Output the (x, y) coordinate of the center of the cell containing the given text.  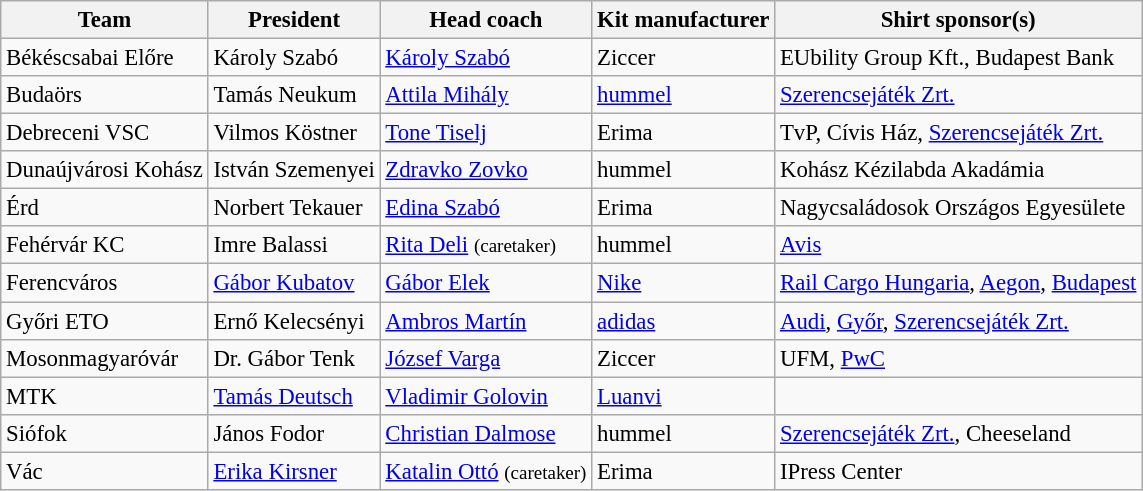
Christian Dalmose (486, 433)
Imre Balassi (294, 245)
Ernő Kelecsényi (294, 321)
János Fodor (294, 433)
Dunaújvárosi Kohász (104, 170)
Nagycsaládosok Országos Egyesülete (958, 208)
Tone Tiselj (486, 133)
Tamás Deutsch (294, 396)
Érd (104, 208)
Fehérvár KC (104, 245)
Dr. Gábor Tenk (294, 358)
Ferencváros (104, 283)
Szerencsejáték Zrt. (958, 95)
Vladimir Golovin (486, 396)
József Varga (486, 358)
Katalin Ottó (caretaker) (486, 471)
Tamás Neukum (294, 95)
UFM, PwC (958, 358)
Mosonmagyaróvár (104, 358)
Head coach (486, 20)
Békéscsabai Előre (104, 58)
Nike (684, 283)
Győri ETO (104, 321)
adidas (684, 321)
Szerencsejáték Zrt., Cheeseland (958, 433)
Shirt sponsor(s) (958, 20)
MTK (104, 396)
IPress Center (958, 471)
Siófok (104, 433)
Kohász Kézilabda Akadámia (958, 170)
EUbility Group Kft., Budapest Bank (958, 58)
Luanvi (684, 396)
Audi, Győr, Szerencsejáték Zrt. (958, 321)
Edina Szabó (486, 208)
István Szemenyei (294, 170)
Budaörs (104, 95)
Debreceni VSC (104, 133)
Vilmos Köstner (294, 133)
Gábor Kubatov (294, 283)
Rita Deli (caretaker) (486, 245)
TvP, Cívis Ház, Szerencsejáték Zrt. (958, 133)
Norbert Tekauer (294, 208)
Ambros Martín (486, 321)
Avis (958, 245)
Rail Cargo Hungaria, Aegon, Budapest (958, 283)
Attila Mihály (486, 95)
Zdravko Zovko (486, 170)
Gábor Elek (486, 283)
Kit manufacturer (684, 20)
Vác (104, 471)
Erika Kirsner (294, 471)
Team (104, 20)
President (294, 20)
